Provide the [x, y] coordinate of the cell's center where the given text is located.  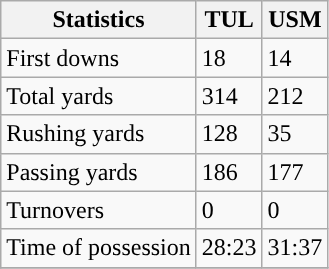
212 [295, 96]
177 [295, 172]
Rushing yards [99, 134]
35 [295, 134]
314 [229, 96]
USM [295, 20]
Passing yards [99, 172]
128 [229, 134]
Statistics [99, 20]
14 [295, 58]
Time of possession [99, 248]
TUL [229, 20]
Turnovers [99, 210]
186 [229, 172]
Total yards [99, 96]
28:23 [229, 248]
First downs [99, 58]
31:37 [295, 248]
18 [229, 58]
